Capture the cell that displays the provided text and extract its (x, y) central coordinate. 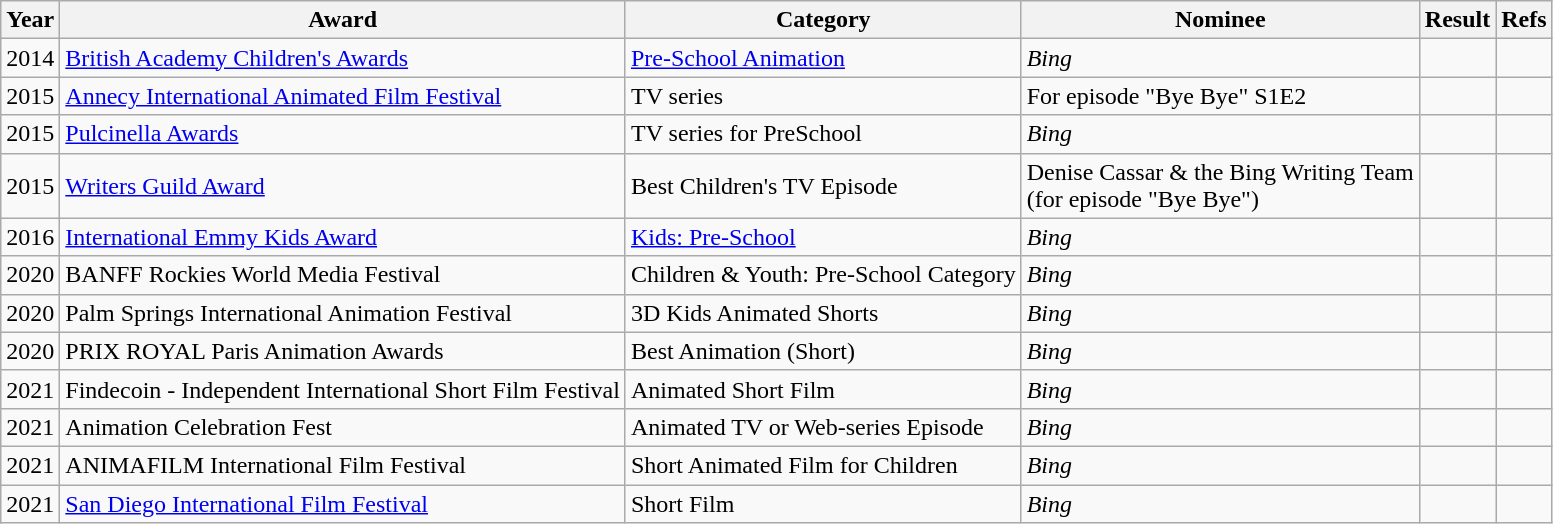
TV series for PreSchool (823, 134)
Best Animation (Short) (823, 351)
Palm Springs International Animation Festival (343, 313)
Best Children's TV Episode (823, 186)
BANFF Rockies World Media Festival (343, 275)
Nominee (1220, 20)
ANIMAFILM International Film Festival (343, 465)
Award (343, 20)
International Emmy Kids Award (343, 237)
Annecy International Animated Film Festival (343, 96)
Writers Guild Award (343, 186)
Result (1457, 20)
Animation Celebration Fest (343, 427)
2014 (30, 58)
Animated TV or Web-series Episode (823, 427)
Refs (1524, 20)
Short Animated Film for Children (823, 465)
Findecoin - Independent International Short Film Festival (343, 389)
Pre-School Animation (823, 58)
PRIX ROYAL Paris Animation Awards (343, 351)
Animated Short Film (823, 389)
Short Film (823, 503)
For episode "Bye Bye" S1E2 (1220, 96)
Kids: Pre-School (823, 237)
Year (30, 20)
2016 (30, 237)
Children & Youth: Pre-School Category (823, 275)
Category (823, 20)
Pulcinella Awards (343, 134)
San Diego International Film Festival (343, 503)
Denise Cassar & the Bing Writing Team (for episode "Bye Bye") (1220, 186)
TV series (823, 96)
British Academy Children's Awards (343, 58)
3D Kids Animated Shorts (823, 313)
